Scan for the cell matching the given text and deliver its (x, y) coordinate at center. 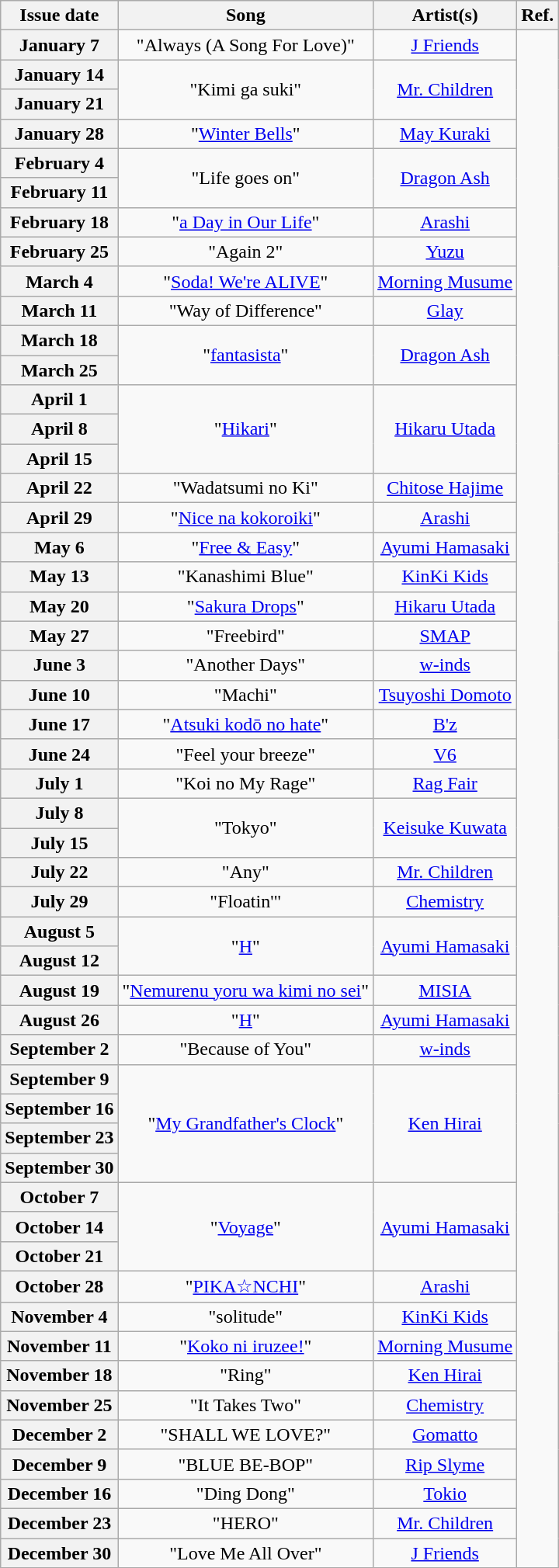
"Again 2" (245, 252)
"My Grandfather's Clock" (245, 1123)
June 24 (59, 754)
December 30 (59, 1553)
"fantasista" (245, 355)
June 10 (59, 695)
MISIA (446, 990)
June 17 (59, 724)
August 12 (59, 961)
"Winter Bells" (245, 134)
July 1 (59, 783)
June 3 (59, 665)
December 16 (59, 1493)
"Atsuki kodō no hate" (245, 724)
"Feel your breeze" (245, 754)
Gomatto (446, 1434)
"Koi no My Rage" (245, 783)
"Any" (245, 872)
"SHALL WE LOVE?" (245, 1434)
January 28 (59, 134)
September 2 (59, 1049)
January 7 (59, 45)
"Soda! We're ALIVE" (245, 281)
Issue date (59, 16)
"Tokyo" (245, 827)
"Nice na kokoroiki" (245, 518)
April 1 (59, 400)
July 22 (59, 872)
"Voyage" (245, 1226)
"BLUE BE-BOP" (245, 1464)
Song (245, 16)
"Nemurenu yoru wa kimi no sei" (245, 990)
July 15 (59, 842)
"Love Me All Over" (245, 1553)
February 4 (59, 163)
Rag Fair (446, 783)
August 26 (59, 1020)
March 18 (59, 340)
May 20 (59, 606)
August 5 (59, 931)
November 25 (59, 1405)
"Hikari" (245, 429)
"Because of You" (245, 1049)
"Kimi ga suki" (245, 89)
April 29 (59, 518)
Glay (446, 310)
"solitude" (245, 1316)
February 25 (59, 252)
Rip Slyme (446, 1464)
February 11 (59, 193)
"Kanashimi Blue" (245, 577)
SMAP (446, 636)
December 2 (59, 1434)
"Always (A Song For Love)" (245, 45)
"Life goes on" (245, 178)
March 4 (59, 281)
September 30 (59, 1167)
"It Takes Two" (245, 1405)
"HERO" (245, 1523)
"Free & Easy" (245, 547)
March 11 (59, 310)
"Way of Difference" (245, 310)
May 6 (59, 547)
May 27 (59, 636)
"Koko ni iruzee!" (245, 1346)
"Sakura Drops" (245, 606)
V6 (446, 754)
July 29 (59, 902)
"Ding Dong" (245, 1493)
Yuzu (446, 252)
December 23 (59, 1523)
October 7 (59, 1197)
November 18 (59, 1375)
October 21 (59, 1256)
Keisuke Kuwata (446, 827)
September 16 (59, 1108)
"Ring" (245, 1375)
December 9 (59, 1464)
September 9 (59, 1079)
January 21 (59, 104)
Tsuyoshi Domoto (446, 695)
Artist(s) (446, 16)
"Wadatsumi no Ki" (245, 488)
May Kuraki (446, 134)
April 15 (59, 459)
February 18 (59, 222)
"Another Days" (245, 665)
October 14 (59, 1226)
Ref. (537, 16)
October 28 (59, 1286)
"PIKA☆NCHI" (245, 1286)
November 4 (59, 1316)
B'z (446, 724)
March 25 (59, 370)
Chitose Hajime (446, 488)
January 14 (59, 75)
"Machi" (245, 695)
April 22 (59, 488)
April 8 (59, 429)
November 11 (59, 1346)
September 23 (59, 1138)
"a Day in Our Life" (245, 222)
"Floatin'" (245, 902)
Tokio (446, 1493)
"Freebird" (245, 636)
July 8 (59, 813)
August 19 (59, 990)
May 13 (59, 577)
